Extract the [x, y] coordinate from the center of the cell holding the provided text.  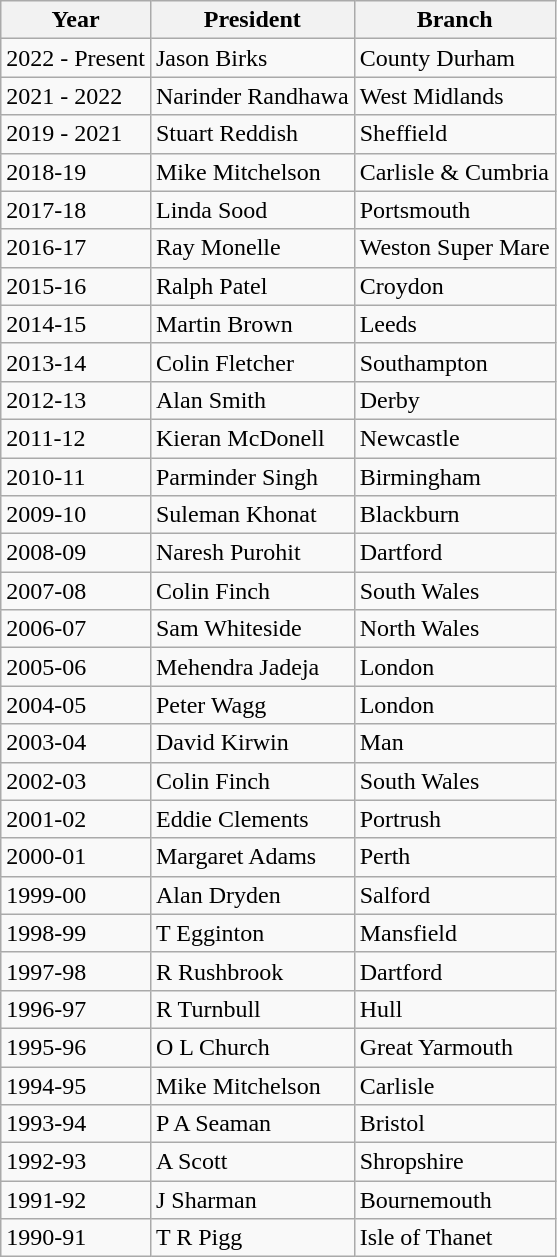
Sam Whiteside [252, 629]
West Midlands [454, 96]
Martin Brown [252, 324]
Alan Smith [252, 400]
Linda Sood [252, 210]
Shropshire [454, 1162]
Ray Monelle [252, 248]
2002-03 [76, 781]
A Scott [252, 1162]
Jason Birks [252, 58]
P A Seaman [252, 1124]
Stuart Reddish [252, 134]
2000-01 [76, 857]
Mansfield [454, 933]
2004-05 [76, 705]
Isle of Thanet [454, 1238]
2018-19 [76, 172]
1995-96 [76, 1047]
J Sharman [252, 1200]
Eddie Clements [252, 819]
Newcastle [454, 438]
Portrush [454, 819]
2017-18 [76, 210]
2005-06 [76, 667]
2007-08 [76, 591]
Carlisle & Cumbria [454, 172]
Suleman Khonat [252, 515]
1998-99 [76, 933]
President [252, 20]
2003-04 [76, 743]
Peter Wagg [252, 705]
David Kirwin [252, 743]
Perth [454, 857]
Ralph Patel [252, 286]
2012-13 [76, 400]
Parminder Singh [252, 477]
2019 - 2021 [76, 134]
T R Pigg [252, 1238]
2011-12 [76, 438]
2009-10 [76, 515]
Weston Super Mare [454, 248]
Kieran McDonell [252, 438]
1996-97 [76, 1009]
2015-16 [76, 286]
1992-93 [76, 1162]
Leeds [454, 324]
Portsmouth [454, 210]
County Durham [454, 58]
Blackburn [454, 515]
North Wales [454, 629]
Year [76, 20]
2006-07 [76, 629]
O L Church [252, 1047]
2022 - Present [76, 58]
Birmingham [454, 477]
Margaret Adams [252, 857]
Man [454, 743]
Alan Dryden [252, 895]
1994-95 [76, 1085]
Sheffield [454, 134]
Hull [454, 1009]
2021 - 2022 [76, 96]
T Egginton [252, 933]
1990-91 [76, 1238]
Narinder Randhawa [252, 96]
Bristol [454, 1124]
2010-11 [76, 477]
2016-17 [76, 248]
1993-94 [76, 1124]
2008-09 [76, 553]
1999-00 [76, 895]
R Rushbrook [252, 971]
Croydon [454, 286]
2013-14 [76, 362]
Great Yarmouth [454, 1047]
Bournemouth [454, 1200]
R Turnbull [252, 1009]
Branch [454, 20]
Naresh Purohit [252, 553]
1997-98 [76, 971]
1991-92 [76, 1200]
Salford [454, 895]
Colin Fletcher [252, 362]
Mehendra Jadeja [252, 667]
Carlisle [454, 1085]
Southampton [454, 362]
2001-02 [76, 819]
2014-15 [76, 324]
Derby [454, 400]
